Return [X, Y] of the center of cell containing provided text 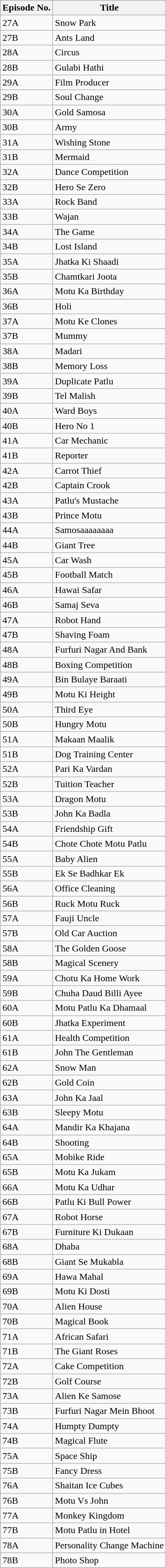
The Giant Roses [109, 1351]
51B [27, 754]
75A [27, 1456]
Title [109, 8]
39A [27, 381]
38B [27, 366]
67A [27, 1217]
Hero Se Zero [109, 187]
29B [27, 97]
Space Ship [109, 1456]
Patlu Ki Bull Power [109, 1202]
Friendship Gift [109, 829]
55A [27, 859]
72B [27, 1381]
37B [27, 336]
46A [27, 590]
52A [27, 769]
49A [27, 680]
Furniture Ki Dukaan [109, 1232]
Motu Patlu Ka Dhamaal [109, 1008]
Patlu's Mustache [109, 500]
Circus [109, 53]
76B [27, 1501]
44B [27, 545]
John Ka Badla [109, 814]
48A [27, 649]
Mummy [109, 336]
Chuha Daud Billi Ayee [109, 993]
30B [27, 127]
32A [27, 172]
Giant Se Mukabla [109, 1262]
Monkey Kingdom [109, 1515]
Furfuri Nagar Mein Bhoot [109, 1411]
Dance Competition [109, 172]
Jhatka Ki Shaadi [109, 262]
59B [27, 993]
68B [27, 1262]
37A [27, 321]
Makaan Maalik [109, 739]
Shaving Foam [109, 635]
John The Gentleman [109, 1053]
Jhatka Experiment [109, 1023]
72A [27, 1366]
77B [27, 1530]
29A [27, 82]
74B [27, 1441]
28B [27, 67]
73A [27, 1396]
Magical Flute [109, 1441]
31B [27, 157]
69A [27, 1277]
Old Car Auction [109, 933]
Hero No 1 [109, 426]
56B [27, 903]
Alien House [109, 1306]
63B [27, 1112]
35B [27, 276]
Giant Tree [109, 545]
31A [27, 142]
54A [27, 829]
50A [27, 709]
75B [27, 1471]
Golf Course [109, 1381]
Football Match [109, 575]
78B [27, 1560]
Holi [109, 306]
64A [27, 1127]
43B [27, 515]
27B [27, 38]
Motu Ki Dosti [109, 1292]
Mermaid [109, 157]
Cake Competition [109, 1366]
74A [27, 1426]
Robot Hand [109, 620]
69B [27, 1292]
Hawa Mahal [109, 1277]
30A [27, 112]
Baby Alien [109, 859]
Ruck Motu Ruck [109, 903]
Dragon Motu [109, 799]
Fancy Dress [109, 1471]
45B [27, 575]
71B [27, 1351]
38A [27, 351]
40B [27, 426]
58B [27, 963]
39B [27, 396]
John Ka Jaal [109, 1097]
67B [27, 1232]
The Golden Goose [109, 948]
Duplicate Patlu [109, 381]
41B [27, 456]
77A [27, 1515]
Film Producer [109, 82]
42A [27, 471]
Third Eye [109, 709]
28A [27, 53]
33B [27, 217]
62A [27, 1068]
Ek Se Badhkar Ek [109, 873]
Army [109, 127]
33A [27, 202]
27A [27, 23]
42B [27, 486]
61A [27, 1038]
78A [27, 1545]
Madari [109, 351]
Tel Malish [109, 396]
Wishing Stone [109, 142]
54B [27, 844]
51A [27, 739]
Alien Ke Samose [109, 1396]
52B [27, 784]
36B [27, 306]
60A [27, 1008]
49B [27, 695]
53B [27, 814]
Soul Change [109, 97]
Gold Samosa [109, 112]
African Safari [109, 1336]
Wajan [109, 217]
Dhaba [109, 1247]
Ants Land [109, 38]
Hawai Safar [109, 590]
Mandir Ka Khajana [109, 1127]
53A [27, 799]
Humpty Dumpty [109, 1426]
Motu Ka Birthday [109, 291]
Ward Boys [109, 411]
47B [27, 635]
Lost Island [109, 247]
Pari Ka Vardan [109, 769]
Reporter [109, 456]
Samaj Seva [109, 605]
Bin Bulaye Baraati [109, 680]
Shaitan Ice Cubes [109, 1486]
Dog Training Center [109, 754]
Shooting [109, 1142]
Office Cleaning [109, 888]
61B [27, 1053]
Captain Crook [109, 486]
Personality Change Machine [109, 1545]
The Game [109, 232]
Rock Band [109, 202]
Motu Ke Clones [109, 321]
Motu Ki Height [109, 695]
Furfuri Nagar And Bank [109, 649]
36A [27, 291]
45A [27, 560]
Car Mechanic [109, 441]
66A [27, 1187]
73B [27, 1411]
Health Competition [109, 1038]
Fauji Uncle [109, 919]
Episode No. [27, 8]
Tuition Teacher [109, 784]
Memory Loss [109, 366]
76A [27, 1486]
Sleepy Motu [109, 1112]
70A [27, 1306]
43A [27, 500]
40A [27, 411]
Snow Man [109, 1068]
35A [27, 262]
46B [27, 605]
64B [27, 1142]
Gulabi Hathi [109, 67]
47A [27, 620]
Chotu Ka Home Work [109, 978]
34A [27, 232]
63A [27, 1097]
Mobike Ride [109, 1157]
Magical Scenery [109, 963]
Car Wash [109, 560]
Gold Coin [109, 1082]
Prince Motu [109, 515]
Motu Ka Jukam [109, 1172]
34B [27, 247]
50B [27, 724]
59A [27, 978]
Snow Park [109, 23]
32B [27, 187]
66B [27, 1202]
48B [27, 665]
Samosaaaaaaaa [109, 530]
Motu Vs John [109, 1501]
Motu Ka Udhar [109, 1187]
62B [27, 1082]
44A [27, 530]
58A [27, 948]
Hungry Motu [109, 724]
41A [27, 441]
Robot Horse [109, 1217]
65A [27, 1157]
Carrot Thief [109, 471]
57B [27, 933]
68A [27, 1247]
Motu Patlu in Hotel [109, 1530]
57A [27, 919]
71A [27, 1336]
Chote Chote Motu Patlu [109, 844]
Boxing Competition [109, 665]
Chamtkari Joota [109, 276]
Photo Shop [109, 1560]
70B [27, 1321]
Magical Book [109, 1321]
55B [27, 873]
60B [27, 1023]
65B [27, 1172]
56A [27, 888]
